Search for the cell housing the specified text and yield its (X, Y) center coordinate. 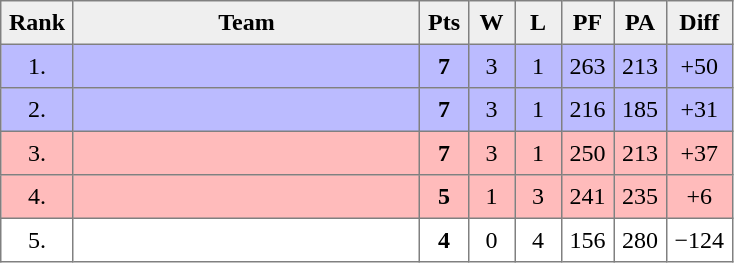
Team (246, 23)
241 (587, 197)
216 (587, 110)
2. (38, 110)
+37 (699, 153)
PF (587, 23)
235 (640, 197)
Pts (444, 23)
5. (38, 240)
280 (640, 240)
+31 (699, 110)
+6 (699, 197)
W (491, 23)
Diff (699, 23)
3. (38, 153)
PA (640, 23)
0 (491, 240)
5 (444, 197)
Rank (38, 23)
L (538, 23)
−124 (699, 240)
+50 (699, 66)
1. (38, 66)
185 (640, 110)
250 (587, 153)
156 (587, 240)
4. (38, 197)
263 (587, 66)
